Pinpoint the cell where the given text exists, returning its [x, y] midpoint coordinate. 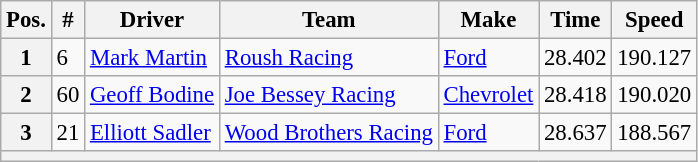
Geoff Bodine [152, 95]
Pos. [26, 20]
188.567 [654, 133]
Wood Brothers Racing [328, 133]
Driver [152, 20]
Chevrolet [488, 95]
190.127 [654, 58]
190.020 [654, 95]
Make [488, 20]
6 [68, 58]
28.637 [576, 133]
Roush Racing [328, 58]
Mark Martin [152, 58]
3 [26, 133]
60 [68, 95]
# [68, 20]
28.402 [576, 58]
Team [328, 20]
Speed [654, 20]
Time [576, 20]
28.418 [576, 95]
2 [26, 95]
1 [26, 58]
21 [68, 133]
Elliott Sadler [152, 133]
Joe Bessey Racing [328, 95]
